Output the (X, Y) coordinate of the center of the cell containing the given text.  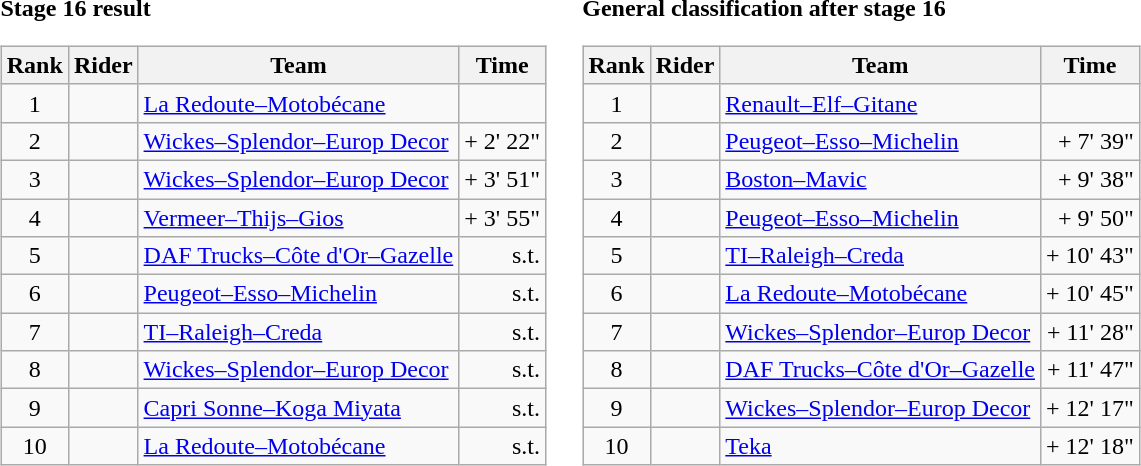
+ 2' 22" (502, 141)
+ 3' 51" (502, 179)
+ 9' 38" (1090, 179)
Renault–Elf–Gitane (880, 103)
+ 12' 18" (1090, 446)
+ 10' 43" (1090, 256)
+ 3' 55" (502, 217)
+ 12' 17" (1090, 408)
+ 9' 50" (1090, 217)
+ 10' 45" (1090, 294)
+ 11' 47" (1090, 370)
Capri Sonne–Koga Miyata (298, 408)
+ 7' 39" (1090, 141)
Boston–Mavic (880, 179)
+ 11' 28" (1090, 332)
Teka (880, 446)
Vermeer–Thijs–Gios (298, 217)
